Output the (x, y) coordinate of the center of the cell containing the given text.  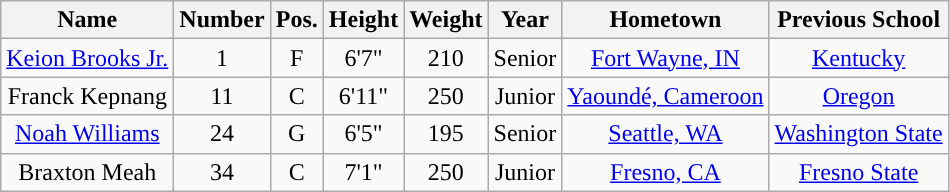
24 (222, 134)
1 (222, 58)
Yaoundé, Cameroon (666, 96)
Pos. (296, 20)
Height (363, 20)
Braxton Meah (88, 172)
6'7" (363, 58)
Noah Williams (88, 134)
Fresno, CA (666, 172)
7'1" (363, 172)
Washington State (858, 134)
G (296, 134)
Weight (446, 20)
6'11" (363, 96)
Oregon (858, 96)
195 (446, 134)
6'5" (363, 134)
Fort Wayne, IN (666, 58)
Keion Brooks Jr. (88, 58)
Fresno State (858, 172)
11 (222, 96)
F (296, 58)
Kentucky (858, 58)
Year (525, 20)
210 (446, 58)
Number (222, 20)
34 (222, 172)
Previous School (858, 20)
Hometown (666, 20)
Name (88, 20)
Franck Kepnang (88, 96)
Seattle, WA (666, 134)
